Extract the [x, y] coordinate from the center of the cell holding the provided text.  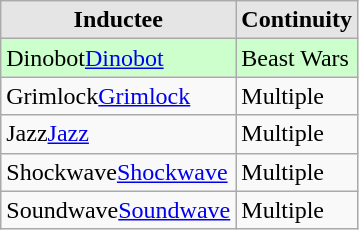
Beast Wars [297, 58]
DinobotDinobot [118, 58]
JazzJazz [118, 134]
Continuity [297, 20]
Inductee [118, 20]
SoundwaveSoundwave [118, 210]
GrimlockGrimlock [118, 96]
ShockwaveShockwave [118, 172]
